Provide the (x, y) coordinate of the cell's center where the given text is located.  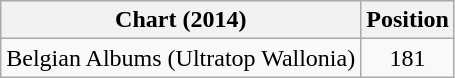
Belgian Albums (Ultratop Wallonia) (181, 58)
Position (408, 20)
Chart (2014) (181, 20)
181 (408, 58)
